Capture the cell that displays the provided text and extract its (X, Y) central coordinate. 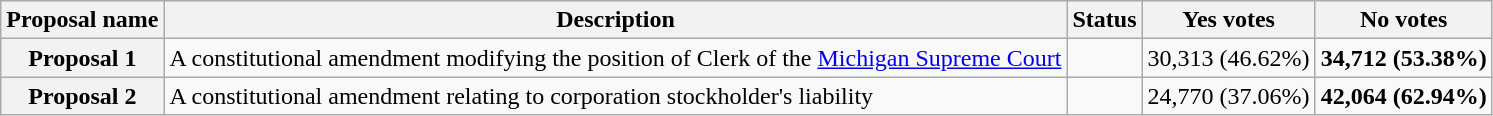
No votes (1404, 20)
24,770 (37.06%) (1228, 96)
Proposal 2 (82, 96)
34,712 (53.38%) (1404, 58)
Proposal 1 (82, 58)
Proposal name (82, 20)
Yes votes (1228, 20)
A constitutional amendment modifying the position of Clerk of the Michigan Supreme Court (616, 58)
Description (616, 20)
A constitutional amendment relating to corporation stockholder's liability (616, 96)
42,064 (62.94%) (1404, 96)
Status (1104, 20)
30,313 (46.62%) (1228, 58)
